Detect which cell encompasses the target text, then output its [x, y] center coordinate. 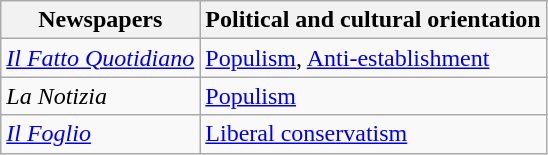
Liberal conservatism [373, 134]
Populism, Anti-establishment [373, 58]
Political and cultural orientation [373, 20]
Il Fatto Quotidiano [100, 58]
Populism [373, 96]
Newspapers [100, 20]
Il Foglio [100, 134]
La Notizia [100, 96]
